Find where the given text appears and provide that cell's center as [x, y] coordinate. 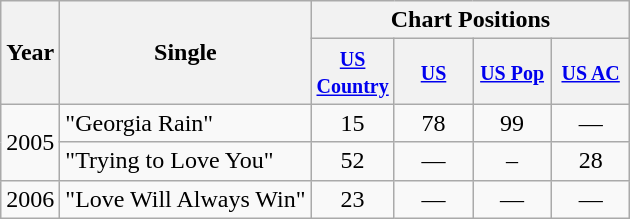
52 [352, 161]
23 [352, 199]
Single [186, 52]
US AC [590, 72]
15 [352, 123]
US Pop [512, 72]
2005 [30, 142]
78 [434, 123]
99 [512, 123]
US Country [352, 72]
"Georgia Rain" [186, 123]
Chart Positions [470, 20]
Year [30, 52]
2006 [30, 199]
– [512, 161]
US [434, 72]
28 [590, 161]
"Trying to Love You" [186, 161]
"Love Will Always Win" [186, 199]
